Capture the cell that displays the provided text and extract its [X, Y] central coordinate. 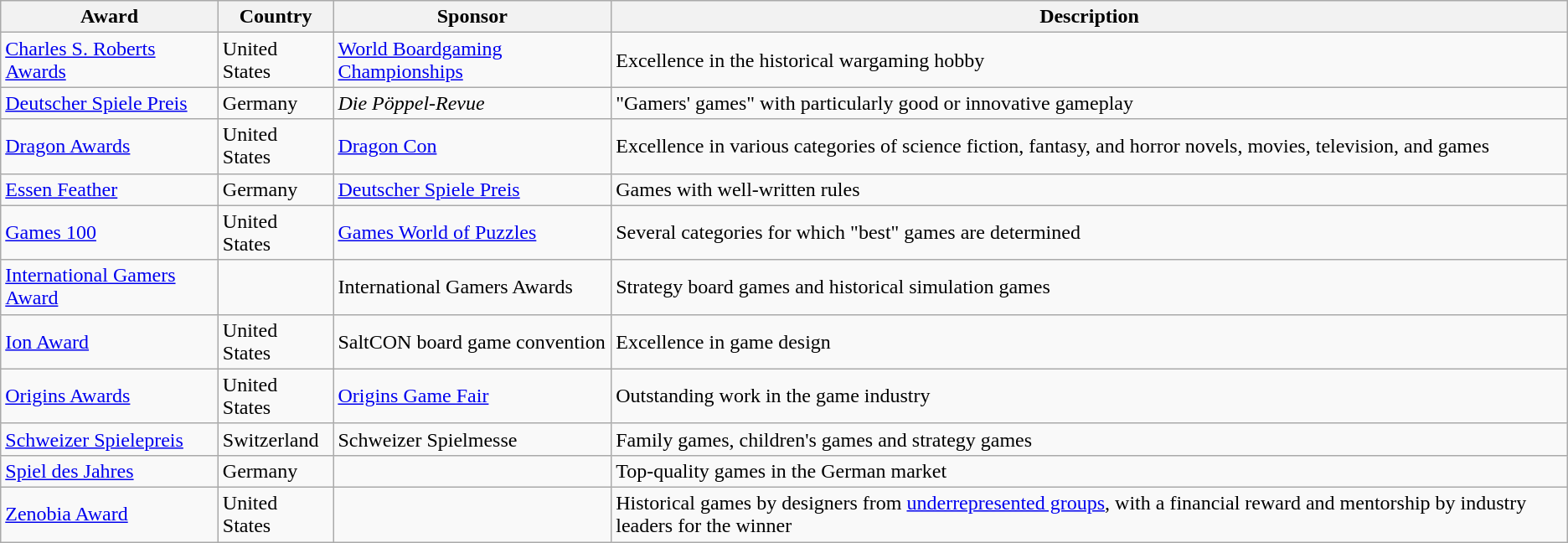
Schweizer Spielepreis [110, 439]
Origins Awards [110, 396]
Excellence in game design [1090, 342]
Description [1090, 17]
Zenobia Award [110, 515]
Ion Award [110, 342]
International Gamers Awards [472, 287]
Country [276, 17]
Sponsor [472, 17]
Excellence in various categories of science fiction, fantasy, and horror novels, movies, television, and games [1090, 146]
Games 100 [110, 233]
Spiel des Jahres [110, 471]
Charles S. Roberts Awards [110, 60]
Switzerland [276, 439]
Top-quality games in the German market [1090, 471]
Origins Game Fair [472, 396]
World Boardgaming Championships [472, 60]
Outstanding work in the game industry [1090, 396]
SaltCON board game convention [472, 342]
Games with well-written rules [1090, 189]
Historical games by designers from underrepresented groups, with a financial reward and mentorship by industry leaders for the winner [1090, 515]
Award [110, 17]
Family games, children's games and strategy games [1090, 439]
Dragon Awards [110, 146]
Dragon Con [472, 146]
Excellence in the historical wargaming hobby [1090, 60]
Essen Feather [110, 189]
"Gamers' games" with particularly good or innovative gameplay [1090, 103]
International Gamers Award [110, 287]
Games World of Puzzles [472, 233]
Several categories for which "best" games are determined [1090, 233]
Strategy board games and historical simulation games [1090, 287]
Schweizer Spielmesse [472, 439]
Die Pöppel-Revue [472, 103]
